Find where the given text appears and provide that cell's center as [x, y] coordinate. 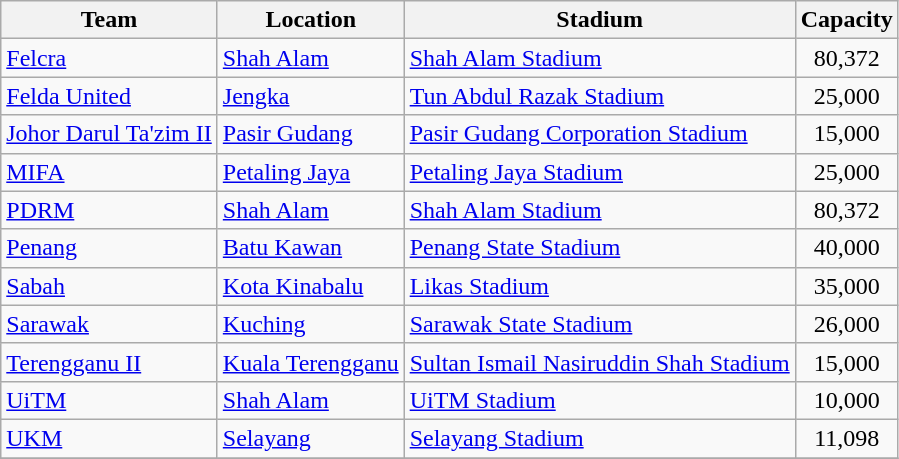
26,000 [846, 324]
Kuching [310, 324]
Felda United [110, 96]
40,000 [846, 248]
Johor Darul Ta'zim II [110, 134]
Selayang Stadium [600, 438]
Petaling Jaya [310, 172]
Penang State Stadium [600, 248]
Selayang [310, 438]
PDRM [110, 210]
35,000 [846, 286]
UKM [110, 438]
Batu Kawan [310, 248]
Jengka [310, 96]
UiTM Stadium [600, 400]
MIFA [110, 172]
Kota Kinabalu [310, 286]
Location [310, 20]
Pasir Gudang Corporation Stadium [600, 134]
Stadium [600, 20]
Pasir Gudang [310, 134]
10,000 [846, 400]
Sarawak State Stadium [600, 324]
Petaling Jaya Stadium [600, 172]
Felcra [110, 58]
Sabah [110, 286]
Likas Stadium [600, 286]
UiTM [110, 400]
11,098 [846, 438]
Sultan Ismail Nasiruddin Shah Stadium [600, 362]
Penang [110, 248]
Team [110, 20]
Terengganu II [110, 362]
Tun Abdul Razak Stadium [600, 96]
Kuala Terengganu [310, 362]
Sarawak [110, 324]
Capacity [846, 20]
